Return (x, y) of the center of cell containing provided text 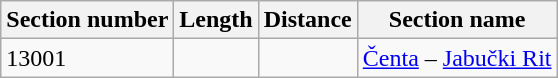
Section name (457, 20)
Length (216, 20)
13001 (88, 58)
Čenta – Jabučki Rit (457, 58)
Section number (88, 20)
Distance (308, 20)
